Return the [X, Y] coordinate for the center point of the cell that contains the specified text.  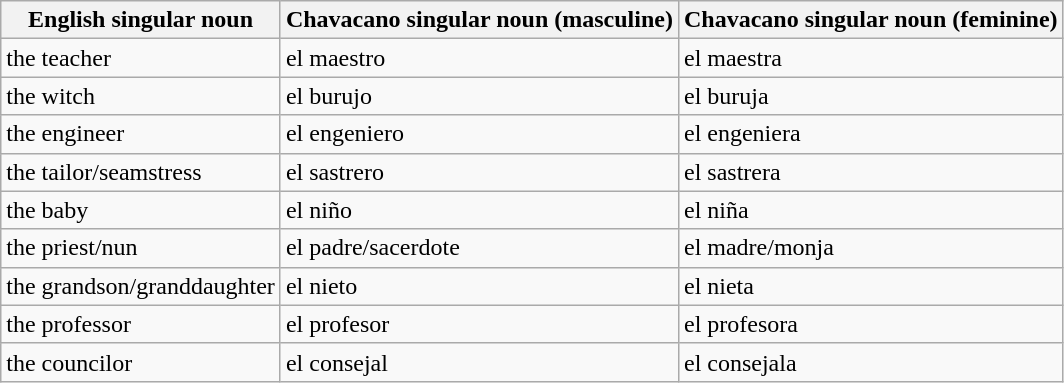
el sastrero [479, 172]
el nieto [479, 286]
the baby [141, 210]
el profesora [870, 324]
the engineer [141, 134]
el profesor [479, 324]
the priest/nun [141, 248]
English singular noun [141, 20]
the grandson/granddaughter [141, 286]
el niño [479, 210]
el sastrera [870, 172]
the witch [141, 96]
the professor [141, 324]
the councilor [141, 362]
el consejal [479, 362]
el maestro [479, 58]
el burujo [479, 96]
el nieta [870, 286]
el maestra [870, 58]
Chavacano singular noun (feminine) [870, 20]
el niña [870, 210]
el padre/sacerdote [479, 248]
Chavacano singular noun (masculine) [479, 20]
the tailor/seamstress [141, 172]
el engeniero [479, 134]
el madre/monja [870, 248]
el consejala [870, 362]
the teacher [141, 58]
el engeniera [870, 134]
el buruja [870, 96]
